Capture the cell that displays the provided text and extract its (X, Y) central coordinate. 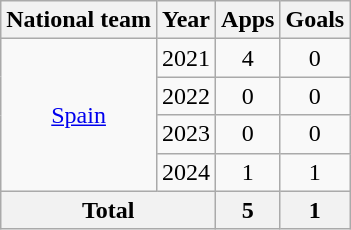
2024 (186, 172)
Year (186, 20)
Apps (248, 20)
Total (108, 210)
5 (248, 210)
Goals (315, 20)
National team (79, 20)
2021 (186, 58)
4 (248, 58)
Spain (79, 115)
2022 (186, 96)
2023 (186, 134)
